Find where the given text appears and provide that cell's center as [X, Y] coordinate. 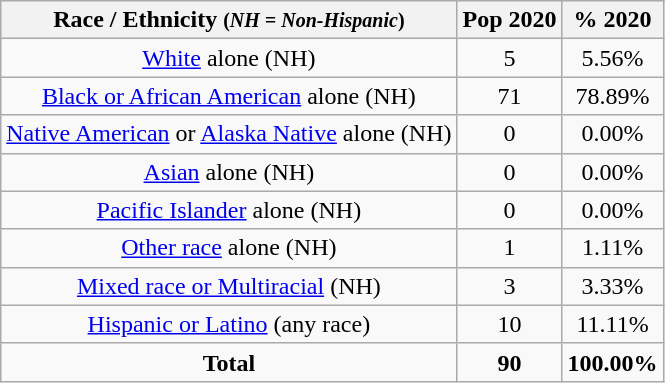
10 [510, 324]
Black or African American alone (NH) [229, 96]
Race / Ethnicity (NH = Non-Hispanic) [229, 20]
% 2020 [612, 20]
Hispanic or Latino (any race) [229, 324]
71 [510, 96]
5.56% [612, 58]
78.89% [612, 96]
1 [510, 248]
Asian alone (NH) [229, 172]
11.11% [612, 324]
Native American or Alaska Native alone (NH) [229, 134]
5 [510, 58]
Total [229, 362]
3 [510, 286]
1.11% [612, 248]
Pacific Islander alone (NH) [229, 210]
Other race alone (NH) [229, 248]
100.00% [612, 362]
Mixed race or Multiracial (NH) [229, 286]
3.33% [612, 286]
Pop 2020 [510, 20]
90 [510, 362]
White alone (NH) [229, 58]
